Return the (X, Y) coordinate for the center point of the cell that contains the specified text.  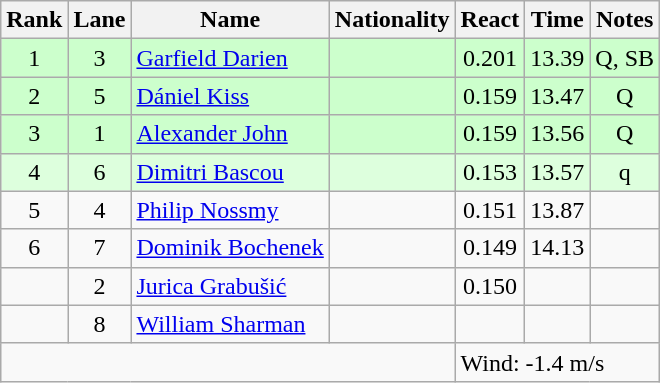
Garfield Darien (230, 58)
Q, SB (625, 58)
Dániel Kiss (230, 96)
0.153 (490, 172)
React (490, 20)
Alexander John (230, 134)
13.57 (558, 172)
Name (230, 20)
13.56 (558, 134)
Wind: -1.4 m/s (558, 362)
13.87 (558, 210)
0.150 (490, 286)
Nationality (392, 20)
0.151 (490, 210)
Dimitri Bascou (230, 172)
7 (100, 248)
Philip Nossmy (230, 210)
0.201 (490, 58)
Lane (100, 20)
13.39 (558, 58)
13.47 (558, 96)
Rank (34, 20)
q (625, 172)
8 (100, 324)
Time (558, 20)
Dominik Bochenek (230, 248)
14.13 (558, 248)
Jurica Grabušić (230, 286)
William Sharman (230, 324)
Notes (625, 20)
0.149 (490, 248)
